Capture the cell that displays the provided text and extract its (x, y) central coordinate. 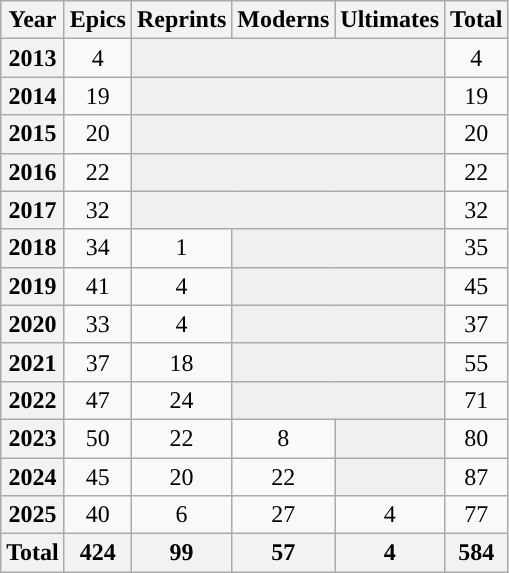
Epics (98, 20)
2021 (33, 362)
18 (181, 362)
8 (284, 438)
6 (181, 515)
Moderns (284, 20)
57 (284, 553)
33 (98, 324)
2024 (33, 477)
2018 (33, 248)
71 (477, 400)
2014 (33, 96)
80 (477, 438)
35 (477, 248)
2022 (33, 400)
27 (284, 515)
Reprints (181, 20)
40 (98, 515)
584 (477, 553)
34 (98, 248)
41 (98, 286)
2025 (33, 515)
2020 (33, 324)
Year (33, 20)
99 (181, 553)
2016 (33, 172)
47 (98, 400)
Ultimates (390, 20)
24 (181, 400)
55 (477, 362)
1 (181, 248)
2019 (33, 286)
424 (98, 553)
2017 (33, 210)
2013 (33, 58)
87 (477, 477)
2023 (33, 438)
50 (98, 438)
77 (477, 515)
2015 (33, 134)
